Provide the [x, y] coordinate of the cell's center where the given text is located.  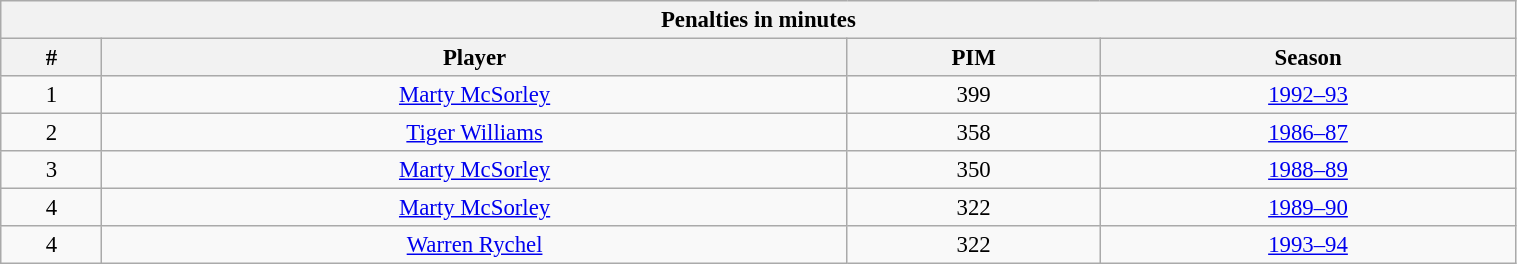
399 [974, 95]
358 [974, 133]
350 [974, 170]
2 [52, 133]
1989–90 [1308, 208]
1993–94 [1308, 245]
PIM [974, 58]
# [52, 58]
Penalties in minutes [758, 20]
Season [1308, 58]
3 [52, 170]
Warren Rychel [474, 245]
Tiger Williams [474, 133]
1992–93 [1308, 95]
Player [474, 58]
1988–89 [1308, 170]
1 [52, 95]
1986–87 [1308, 133]
